Locate the cell with the specified text and output its (x, y) center coordinate. 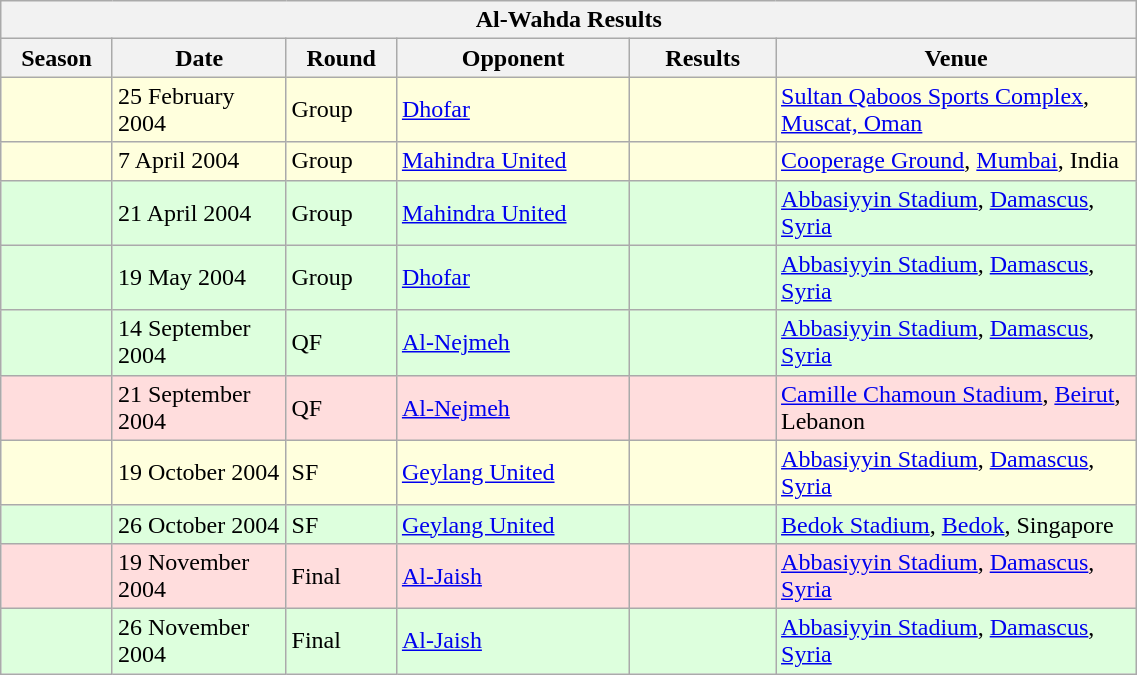
Date (199, 58)
Sultan Qaboos Sports Complex, Muscat, Oman (956, 110)
Al-Wahda Results (569, 20)
21 April 2004 (199, 212)
Opponent (513, 58)
Cooperage Ground, Mumbai, India (956, 161)
Bedok Stadium, Bedok, Singapore (956, 524)
21 September 2004 (199, 408)
Camille Chamoun Stadium, Beirut, Lebanon (956, 408)
Season (57, 58)
19 November 2004 (199, 576)
Round (341, 58)
Venue (956, 58)
7 April 2004 (199, 161)
26 October 2004 (199, 524)
14 September 2004 (199, 342)
19 May 2004 (199, 278)
Results (703, 58)
19 October 2004 (199, 472)
26 November 2004 (199, 640)
25 February 2004 (199, 110)
